Capture the cell that displays the provided text and extract its [X, Y] central coordinate. 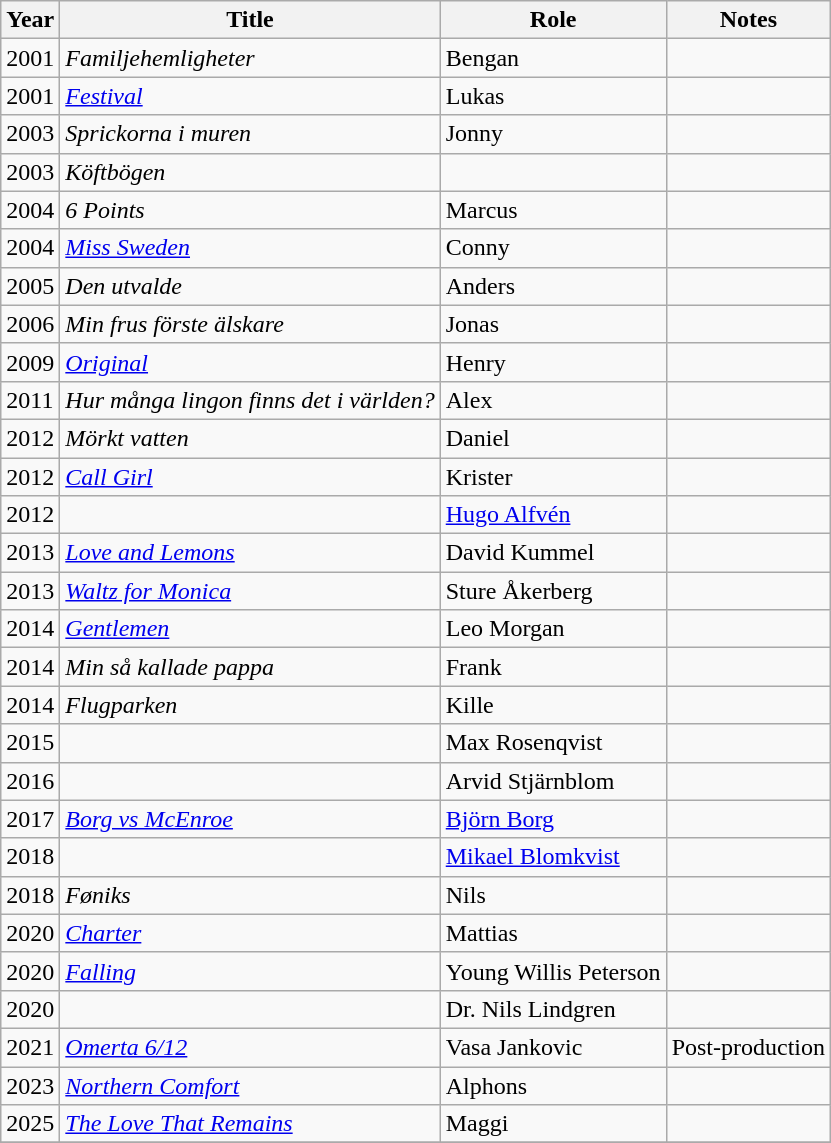
Flugparken [250, 705]
2025 [30, 1124]
2005 [30, 286]
Falling [250, 971]
Bengan [553, 58]
Krister [553, 477]
Jonas [553, 324]
Northern Comfort [250, 1085]
Hugo Alfvén [553, 515]
Köftbögen [250, 172]
Dr. Nils Lindgren [553, 1009]
Björn Borg [553, 819]
2016 [30, 781]
Original [250, 362]
Familjehemligheter [250, 58]
2023 [30, 1085]
Charter [250, 933]
Miss Sweden [250, 248]
The Love That Remains [250, 1124]
2006 [30, 324]
Gentlemen [250, 629]
Den utvalde [250, 286]
Sprickorna i muren [250, 134]
Post-production [748, 1047]
Sture Åkerberg [553, 591]
Conny [553, 248]
Min frus förste älskare [250, 324]
Festival [250, 96]
Kille [553, 705]
Vasa Jankovic [553, 1047]
2017 [30, 819]
Hur många lingon finns det i världen? [250, 400]
Young Willis Peterson [553, 971]
Leo Morgan [553, 629]
Alphons [553, 1085]
Jonny [553, 134]
Lukas [553, 96]
Min så kallade pappa [250, 667]
Omerta 6/12 [250, 1047]
Title [250, 20]
Role [553, 20]
Mörkt vatten [250, 438]
Henry [553, 362]
Anders [553, 286]
Waltz for Monica [250, 591]
David Kummel [553, 553]
Mattias [553, 933]
Year [30, 20]
Nils [553, 895]
Arvid Stjärnblom [553, 781]
2015 [30, 743]
2009 [30, 362]
2021 [30, 1047]
Call Girl [250, 477]
Marcus [553, 210]
Daniel [553, 438]
Notes [748, 20]
2011 [30, 400]
Borg vs McEnroe [250, 819]
Love and Lemons [250, 553]
Frank [553, 667]
Max Rosenqvist [553, 743]
Mikael Blomkvist [553, 857]
Føniks [250, 895]
Maggi [553, 1124]
6 Points [250, 210]
Alex [553, 400]
